Return [x, y] of the center of cell containing provided text 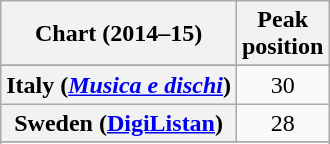
Italy (Musica e dischi) [119, 85]
Chart (2014–15) [119, 34]
Sweden (DigiListan) [119, 123]
Peakposition [282, 34]
28 [282, 123]
30 [282, 85]
